Identify which cell holds the provided text, then report its (x, y) central coordinate. 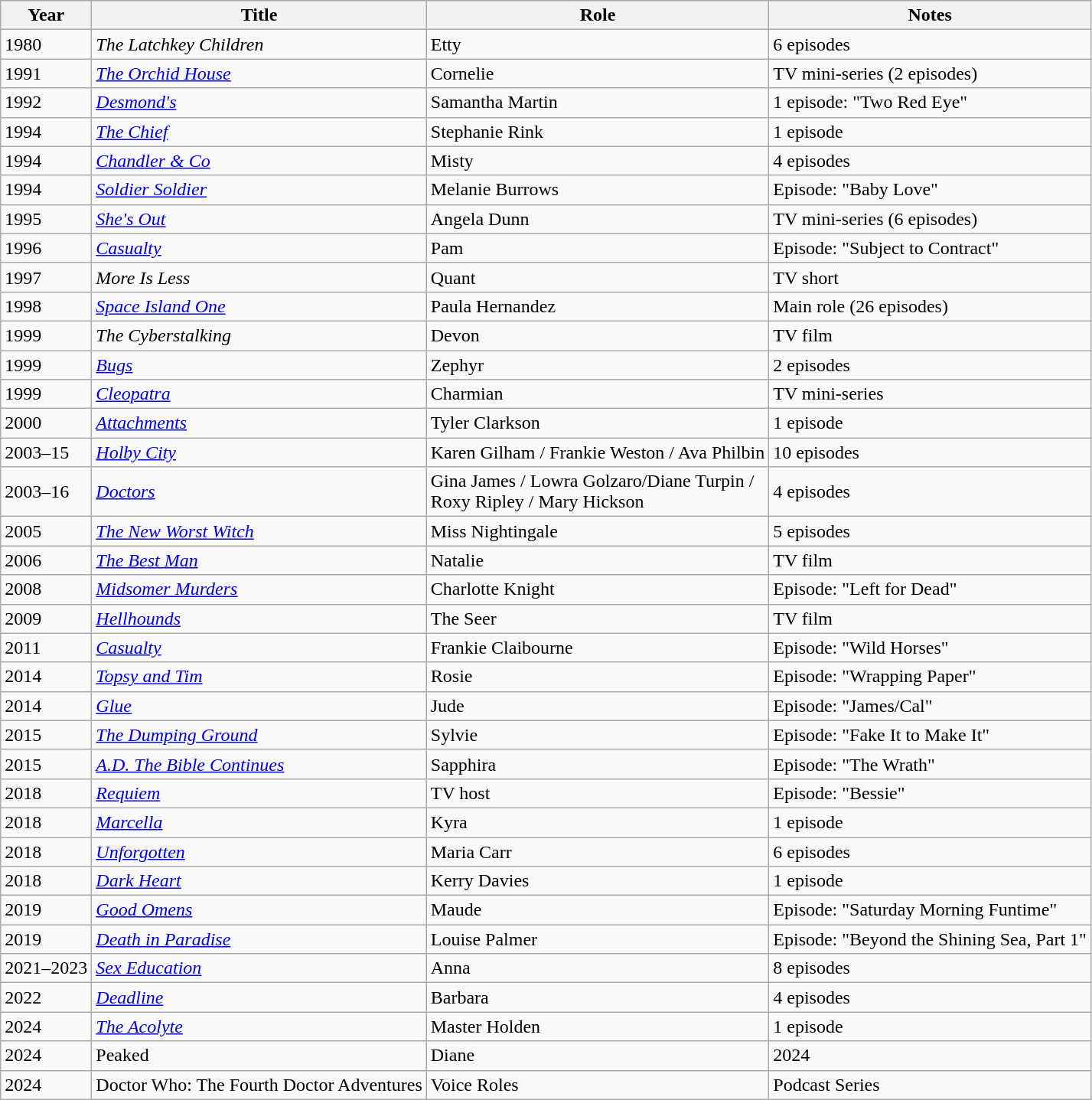
Kyra (598, 822)
TV mini-series (931, 394)
Marcella (259, 822)
The Chief (259, 132)
1980 (46, 44)
Kerry Davies (598, 881)
Gina James / Lowra Golzaro/Diane Turpin /Roxy Ripley / Mary Hickson (598, 491)
Anna (598, 968)
Episode: "Left for Dead" (931, 589)
Attachments (259, 423)
Charlotte Knight (598, 589)
Diane (598, 1056)
Barbara (598, 997)
1995 (46, 219)
A.D. The Bible Continues (259, 764)
Year (46, 15)
The Acolyte (259, 1027)
Holby City (259, 452)
Miss Nightingale (598, 531)
Podcast Series (931, 1085)
2 episodes (931, 365)
Episode: "Wrapping Paper" (931, 677)
2003–16 (46, 491)
The Seer (598, 619)
TV mini-series (2 episodes) (931, 73)
1996 (46, 248)
Episode: "Wild Horses" (931, 648)
TV mini-series (6 episodes) (931, 219)
The Orchid House (259, 73)
1991 (46, 73)
2022 (46, 997)
1 episode: "Two Red Eye" (931, 103)
Soldier Soldier (259, 190)
Rosie (598, 677)
2003–15 (46, 452)
Maude (598, 910)
Unforgotten (259, 852)
Episode: "The Wrath" (931, 764)
The New Worst Witch (259, 531)
Pam (598, 248)
Devon (598, 335)
Notes (931, 15)
Maria Carr (598, 852)
Chandler & Co (259, 161)
Hellhounds (259, 619)
2008 (46, 589)
The Dumping Ground (259, 735)
Etty (598, 44)
Episode: "James/Cal" (931, 706)
Good Omens (259, 910)
1998 (46, 306)
Glue (259, 706)
Episode: "Bessie" (931, 793)
Karen Gilham / Frankie Weston / Ava Philbin (598, 452)
Cleopatra (259, 394)
Episode: "Saturday Morning Funtime" (931, 910)
Frankie Claibourne (598, 648)
1992 (46, 103)
Topsy and Tim (259, 677)
She's Out (259, 219)
Stephanie Rink (598, 132)
Title (259, 15)
Master Holden (598, 1027)
Melanie Burrows (598, 190)
2009 (46, 619)
Sapphira (598, 764)
Peaked (259, 1056)
5 episodes (931, 531)
Angela Dunn (598, 219)
Paula Hernandez (598, 306)
Doctor Who: The Fourth Doctor Adventures (259, 1085)
2005 (46, 531)
8 episodes (931, 968)
Doctors (259, 491)
Episode: "Beyond the Shining Sea, Part 1" (931, 939)
Episode: "Fake It to Make It" (931, 735)
Requiem (259, 793)
Louise Palmer (598, 939)
Sex Education (259, 968)
Tyler Clarkson (598, 423)
2011 (46, 648)
Sylvie (598, 735)
Cornelie (598, 73)
Episode: "Baby Love" (931, 190)
1997 (46, 277)
Desmond's (259, 103)
Natalie (598, 560)
Role (598, 15)
Midsomer Murders (259, 589)
Death in Paradise (259, 939)
2006 (46, 560)
TV short (931, 277)
The Latchkey Children (259, 44)
The Best Man (259, 560)
Episode: "Subject to Contract" (931, 248)
Zephyr (598, 365)
Dark Heart (259, 881)
2000 (46, 423)
The Cyberstalking (259, 335)
2021–2023 (46, 968)
Jude (598, 706)
Space Island One (259, 306)
Main role (26 episodes) (931, 306)
TV host (598, 793)
Samantha Martin (598, 103)
Bugs (259, 365)
More Is Less (259, 277)
10 episodes (931, 452)
Quant (598, 277)
Voice Roles (598, 1085)
Misty (598, 161)
Charmian (598, 394)
Deadline (259, 997)
